Detect which cell encompasses the target text, then output its [X, Y] center coordinate. 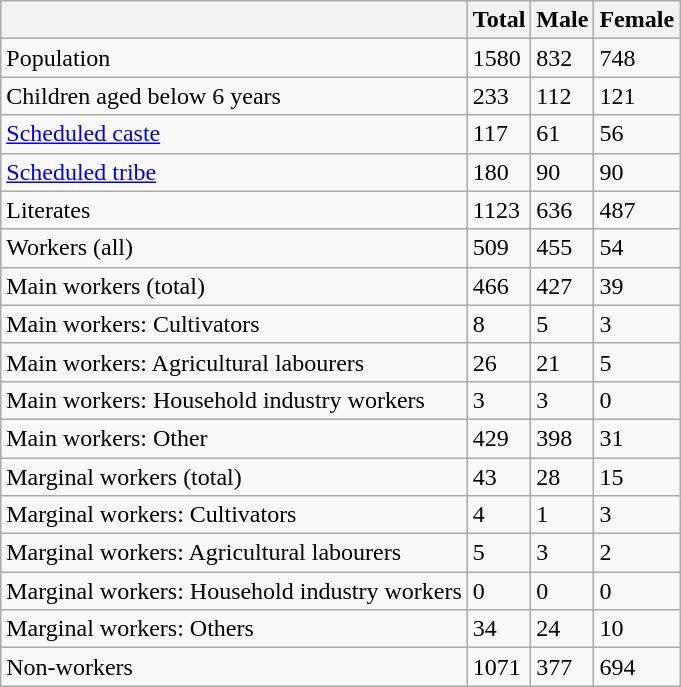
Total [499, 20]
427 [562, 286]
43 [499, 477]
8 [499, 324]
Scheduled caste [234, 134]
1071 [499, 667]
26 [499, 362]
466 [499, 286]
509 [499, 248]
2 [637, 553]
Main workers: Cultivators [234, 324]
Literates [234, 210]
Marginal workers: Agricultural labourers [234, 553]
Children aged below 6 years [234, 96]
Female [637, 20]
1580 [499, 58]
398 [562, 438]
61 [562, 134]
4 [499, 515]
429 [499, 438]
117 [499, 134]
Male [562, 20]
Marginal workers (total) [234, 477]
832 [562, 58]
112 [562, 96]
1123 [499, 210]
377 [562, 667]
233 [499, 96]
Main workers: Other [234, 438]
Marginal workers: Household industry workers [234, 591]
39 [637, 286]
Non-workers [234, 667]
28 [562, 477]
34 [499, 629]
56 [637, 134]
54 [637, 248]
Scheduled tribe [234, 172]
Marginal workers: Cultivators [234, 515]
455 [562, 248]
487 [637, 210]
Main workers: Household industry workers [234, 400]
694 [637, 667]
24 [562, 629]
121 [637, 96]
10 [637, 629]
Workers (all) [234, 248]
Marginal workers: Others [234, 629]
Population [234, 58]
Main workers (total) [234, 286]
21 [562, 362]
Main workers: Agricultural labourers [234, 362]
1 [562, 515]
748 [637, 58]
31 [637, 438]
180 [499, 172]
15 [637, 477]
636 [562, 210]
